Determine the (x, y) coordinate at the center of the cell enclosing the given text.  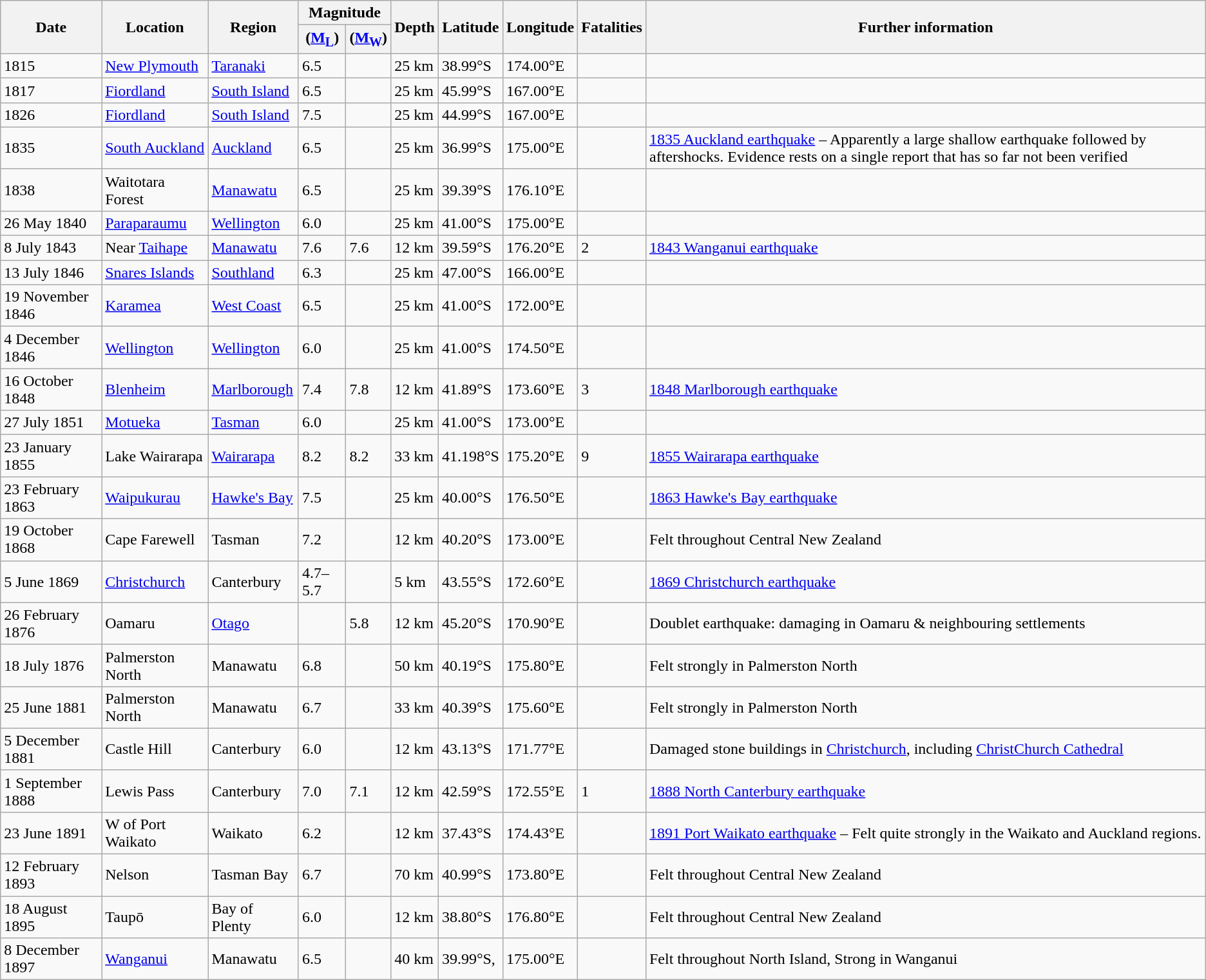
38.80°S (470, 918)
18 August 1895 (52, 918)
Waitotara Forest (155, 189)
43.55°S (470, 581)
Christchurch (155, 581)
25 June 1881 (52, 707)
4 December 1846 (52, 348)
4.7–5.7 (322, 581)
Hawke's Bay (254, 497)
Lake Wairarapa (155, 456)
Taranaki (254, 66)
39.99°S, (470, 959)
Damaged stone buildings in Christchurch, including ChristChurch Cathedral (925, 749)
Magnitude (344, 13)
Further information (925, 27)
13 July 1846 (52, 273)
8 July 1843 (52, 248)
Doublet earthquake: damaging in Oamaru & neighbouring settlements (925, 624)
Felt throughout North Island, Strong in Wanganui (925, 959)
7.8 (368, 389)
166.00°E (540, 273)
26 February 1876 (52, 624)
23 June 1891 (52, 832)
70 km (415, 875)
37.43°S (470, 832)
2 (612, 248)
1863 Hawke's Bay earthquake (925, 497)
Cape Farewell (155, 540)
Oamaru (155, 624)
176.50°E (540, 497)
174.43°E (540, 832)
Auckland (254, 148)
1888 North Canterbury earthquake (925, 791)
176.10°E (540, 189)
1826 (52, 115)
42.59°S (470, 791)
7.1 (368, 791)
7.2 (322, 540)
40 km (415, 959)
1869 Christchurch earthquake (925, 581)
Wanganui (155, 959)
New Plymouth (155, 66)
43.13°S (470, 749)
9 (612, 456)
26 May 1840 (52, 223)
44.99°S (470, 115)
41.198°S (470, 456)
50 km (415, 665)
Wairarapa (254, 456)
171.77°E (540, 749)
19 November 1846 (52, 305)
40.39°S (470, 707)
23 February 1863 (52, 497)
5.8 (368, 624)
39.39°S (470, 189)
Lewis Pass (155, 791)
1838 (52, 189)
1848 Marlborough earthquake (925, 389)
Depth (415, 27)
40.20°S (470, 540)
Bay of Plenty (254, 918)
6.3 (322, 273)
1 September 1888 (52, 791)
West Coast (254, 305)
Location (155, 27)
40.19°S (470, 665)
1817 (52, 90)
172.00°E (540, 305)
1855 Wairarapa earthquake (925, 456)
41.89°S (470, 389)
175.20°E (540, 456)
Marlborough (254, 389)
Date (52, 27)
Latitude (470, 27)
Paraparaumu (155, 223)
1843 Wanganui earthquake (925, 248)
Karamea (155, 305)
Southland (254, 273)
Waikato (254, 832)
40.99°S (470, 875)
8 December 1897 (52, 959)
Near Taihape (155, 248)
Snares Islands (155, 273)
1 (612, 791)
Blenheim (155, 389)
27 July 1851 (52, 423)
45.20°S (470, 624)
173.60°E (540, 389)
Waipukurau (155, 497)
19 October 1868 (52, 540)
12 February 1893 (52, 875)
3 (612, 389)
5 km (415, 581)
23 January 1855 (52, 456)
5 June 1869 (52, 581)
18 July 1876 (52, 665)
Nelson (155, 875)
Tasman Bay (254, 875)
Castle Hill (155, 749)
6.2 (322, 832)
South Auckland (155, 148)
39.59°S (470, 248)
36.99°S (470, 148)
16 October 1848 (52, 389)
Otago (254, 624)
7.4 (322, 389)
175.60°E (540, 707)
Motueka (155, 423)
Taupō (155, 918)
W of Port Waikato (155, 832)
176.80°E (540, 918)
(ML) (322, 39)
47.00°S (470, 273)
40.00°S (470, 497)
173.80°E (540, 875)
1835 (52, 148)
1891 Port Waikato earthquake – Felt quite strongly in the Waikato and Auckland regions. (925, 832)
6.8 (322, 665)
176.20°E (540, 248)
5 December 1881 (52, 749)
1815 (52, 66)
175.80°E (540, 665)
Longitude (540, 27)
174.00°E (540, 66)
38.99°S (470, 66)
7.0 (322, 791)
Region (254, 27)
172.55°E (540, 791)
170.90°E (540, 624)
(MW) (368, 39)
174.50°E (540, 348)
172.60°E (540, 581)
Fatalities (612, 27)
45.99°S (470, 90)
